Extract the [X, Y] coordinate from the center of the cell holding the provided text.  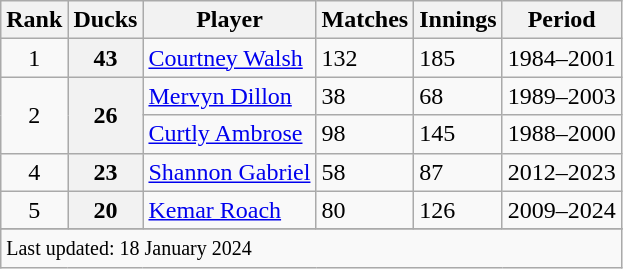
2 [34, 115]
1984–2001 [562, 58]
26 [106, 115]
Period [562, 20]
Matches [365, 20]
Courtney Walsh [230, 58]
Last updated: 18 January 2024 [311, 248]
Rank [34, 20]
80 [365, 210]
1989–2003 [562, 96]
Curtly Ambrose [230, 134]
23 [106, 172]
126 [458, 210]
1988–2000 [562, 134]
87 [458, 172]
132 [365, 58]
Shannon Gabriel [230, 172]
5 [34, 210]
145 [458, 134]
1 [34, 58]
38 [365, 96]
Innings [458, 20]
4 [34, 172]
Mervyn Dillon [230, 96]
68 [458, 96]
43 [106, 58]
58 [365, 172]
Kemar Roach [230, 210]
2012–2023 [562, 172]
185 [458, 58]
Player [230, 20]
Ducks [106, 20]
2009–2024 [562, 210]
20 [106, 210]
98 [365, 134]
